Scan for the cell matching the given text and deliver its (x, y) coordinate at center. 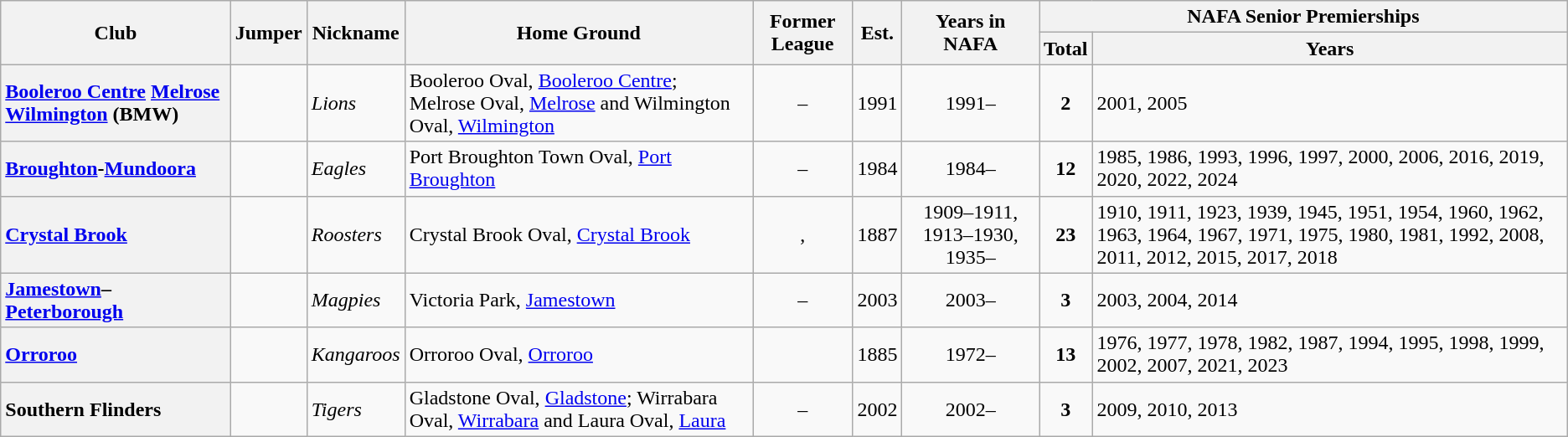
Victoria Park, Jamestown (578, 300)
Jumper (268, 33)
2002– (971, 409)
Booleroo Oval, Booleroo Centre; Melrose Oval, Melrose and Wilmington Oval, Wilmington (578, 103)
1984– (971, 169)
Years (1330, 49)
, (802, 234)
Crystal Brook Oval, Crystal Brook (578, 234)
1885 (878, 355)
Home Ground (578, 33)
13 (1066, 355)
2009, 2010, 2013 (1330, 409)
Kangaroos (355, 355)
Eagles (355, 169)
1972– (971, 355)
Total (1066, 49)
2003– (971, 300)
Orroroo Oval, Orroroo (578, 355)
2001, 2005 (1330, 103)
Club (116, 33)
1887 (878, 234)
1991 (878, 103)
Port Broughton Town Oval, Port Broughton (578, 169)
Crystal Brook (116, 234)
Magpies (355, 300)
Booleroo Centre Melrose Wilmington (BMW) (116, 103)
Nickname (355, 33)
Broughton-Mundoora (116, 169)
Orroroo (116, 355)
NAFA Senior Premierships (1303, 17)
Tigers (355, 409)
1909–1911, 1913–1930, 1935– (971, 234)
12 (1066, 169)
Years in NAFA (971, 33)
2 (1066, 103)
1985, 1986, 1993, 1996, 1997, 2000, 2006, 2016, 2019, 2020, 2022, 2024 (1330, 169)
2002 (878, 409)
Jamestown–Peterborough (116, 300)
2003, 2004, 2014 (1330, 300)
Southern Flinders (116, 409)
Gladstone Oval, Gladstone; Wirrabara Oval, Wirrabara and Laura Oval, Laura (578, 409)
1976, 1977, 1978, 1982, 1987, 1994, 1995, 1998, 1999, 2002, 2007, 2021, 2023 (1330, 355)
Lions (355, 103)
1984 (878, 169)
Roosters (355, 234)
1991– (971, 103)
1910, 1911, 1923, 1939, 1945, 1951, 1954, 1960, 1962, 1963, 1964, 1967, 1971, 1975, 1980, 1981, 1992, 2008, 2011, 2012, 2015, 2017, 2018 (1330, 234)
Est. (878, 33)
2003 (878, 300)
Former League (802, 33)
23 (1066, 234)
